Provide the (X, Y) coordinate of the cell's center where the given text is located.  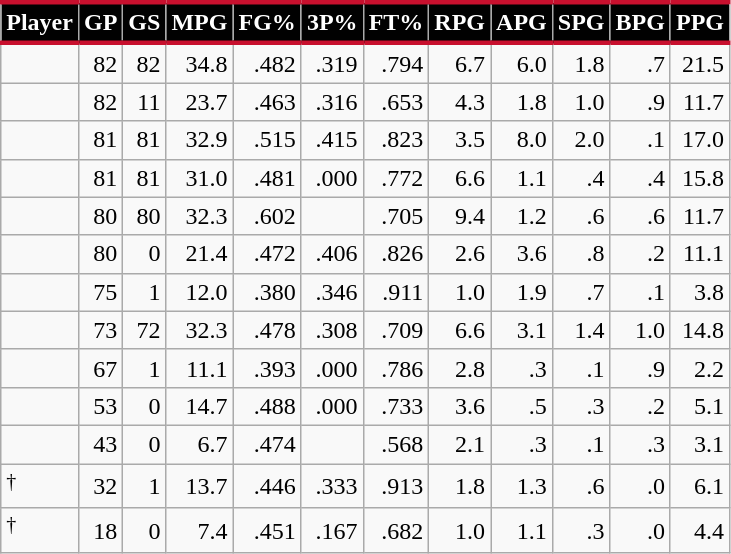
.393 (267, 368)
.451 (267, 530)
.653 (396, 102)
.823 (396, 140)
5.1 (700, 406)
2.6 (460, 254)
1.9 (522, 292)
12.0 (200, 292)
23.7 (200, 102)
.474 (267, 444)
.478 (267, 330)
.911 (396, 292)
.682 (396, 530)
3.8 (700, 292)
.772 (396, 178)
6.1 (700, 486)
32 (100, 486)
4.3 (460, 102)
9.4 (460, 216)
SPG (581, 22)
2.8 (460, 368)
31.0 (200, 178)
3P% (332, 22)
RPG (460, 22)
17.0 (700, 140)
43 (100, 444)
.5 (522, 406)
.826 (396, 254)
.167 (332, 530)
GS (144, 22)
11 (144, 102)
Player (40, 22)
13.7 (200, 486)
APG (522, 22)
.705 (396, 216)
2.1 (460, 444)
.333 (332, 486)
.316 (332, 102)
2.0 (581, 140)
.602 (267, 216)
.481 (267, 178)
.515 (267, 140)
1.4 (581, 330)
72 (144, 330)
3.5 (460, 140)
.8 (581, 254)
.568 (396, 444)
.380 (267, 292)
14.8 (700, 330)
.319 (332, 63)
.463 (267, 102)
.794 (396, 63)
FG% (267, 22)
14.7 (200, 406)
FT% (396, 22)
PPG (700, 22)
.482 (267, 63)
.346 (332, 292)
4.4 (700, 530)
1.3 (522, 486)
21.5 (700, 63)
18 (100, 530)
53 (100, 406)
GP (100, 22)
.415 (332, 140)
.308 (332, 330)
15.8 (700, 178)
.488 (267, 406)
8.0 (522, 140)
34.8 (200, 63)
.472 (267, 254)
73 (100, 330)
6.0 (522, 63)
7.4 (200, 530)
.786 (396, 368)
.733 (396, 406)
2.2 (700, 368)
.709 (396, 330)
BPG (640, 22)
.913 (396, 486)
1.2 (522, 216)
.446 (267, 486)
MPG (200, 22)
75 (100, 292)
21.4 (200, 254)
32.9 (200, 140)
.406 (332, 254)
67 (100, 368)
